Provide the (x, y) coordinate of the cell's center where the given text is located.  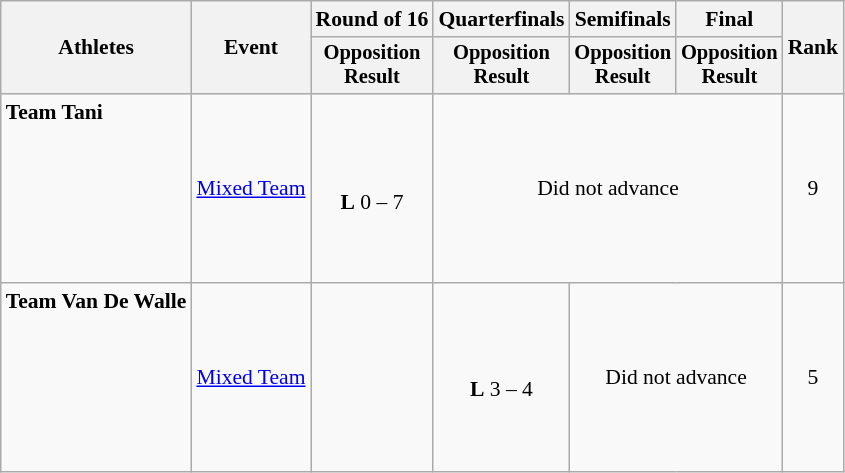
Semifinals (622, 19)
9 (814, 188)
L 3 – 4 (501, 378)
Team Van De Walle (96, 378)
5 (814, 378)
Round of 16 (372, 19)
Quarterfinals (501, 19)
Final (730, 19)
Team Tani (96, 188)
Event (250, 48)
Rank (814, 48)
L 0 – 7 (372, 188)
Athletes (96, 48)
